Identify which cell holds the provided text, then report its (x, y) central coordinate. 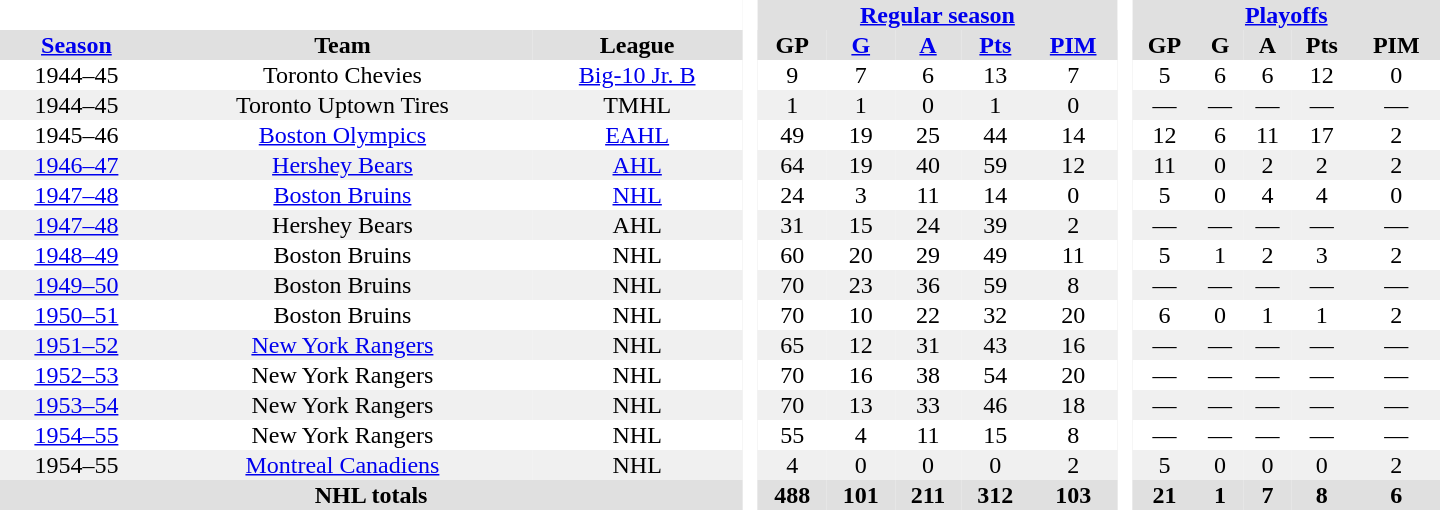
1948–49 (76, 255)
League (637, 45)
Big-10 Jr. B (637, 75)
64 (792, 165)
43 (995, 345)
40 (928, 165)
39 (995, 225)
46 (995, 405)
32 (995, 315)
38 (928, 375)
29 (928, 255)
Toronto Uptown Tires (342, 105)
55 (792, 435)
Regular season (938, 15)
44 (995, 135)
101 (860, 495)
33 (928, 405)
211 (928, 495)
65 (792, 345)
18 (1074, 405)
22 (928, 315)
Toronto Chevies (342, 75)
1946–47 (76, 165)
Season (76, 45)
1952–53 (76, 375)
1949–50 (76, 285)
EAHL (637, 135)
Team (342, 45)
60 (792, 255)
NHL totals (371, 495)
10 (860, 315)
Montreal Canadiens (342, 465)
21 (1165, 495)
9 (792, 75)
1945–46 (76, 135)
Boston Olympics (342, 135)
1950–51 (76, 315)
TMHL (637, 105)
312 (995, 495)
54 (995, 375)
23 (860, 285)
488 (792, 495)
17 (1322, 135)
1953–54 (76, 405)
Playoffs (1286, 15)
25 (928, 135)
103 (1074, 495)
36 (928, 285)
1951–52 (76, 345)
